Provide the (x, y) coordinate of the cell's center where the given text is located.  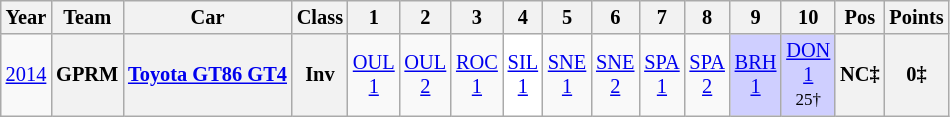
Toyota GT86 GT4 (208, 75)
OUL1 (374, 75)
SNE1 (567, 75)
DON125† (808, 75)
6 (615, 17)
Class (320, 17)
BRH1 (756, 75)
10 (808, 17)
3 (477, 17)
0‡ (916, 75)
OUL2 (426, 75)
SPA2 (708, 75)
Points (916, 17)
SNE2 (615, 75)
Pos (860, 17)
ROC1 (477, 75)
2 (426, 17)
8 (708, 17)
4 (523, 17)
Car (208, 17)
1 (374, 17)
SPA1 (662, 75)
SIL1 (523, 75)
5 (567, 17)
7 (662, 17)
Year (26, 17)
GPRM (87, 75)
2014 (26, 75)
9 (756, 17)
Team (87, 17)
NC‡ (860, 75)
Inv (320, 75)
